For the text-containing cell, return its midpoint in [x, y] coordinate format. 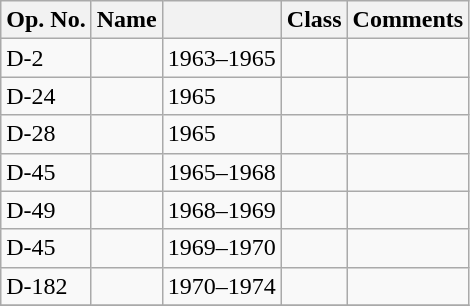
1970–1974 [222, 286]
Op. No. [46, 20]
1968–1969 [222, 210]
Comments [408, 20]
1963–1965 [222, 58]
D-49 [46, 210]
D-28 [46, 134]
D-24 [46, 96]
D-2 [46, 58]
1969–1970 [222, 248]
Class [314, 20]
1965–1968 [222, 172]
Name [126, 20]
D-182 [46, 286]
